Identify which cell holds the provided text, then report its [x, y] central coordinate. 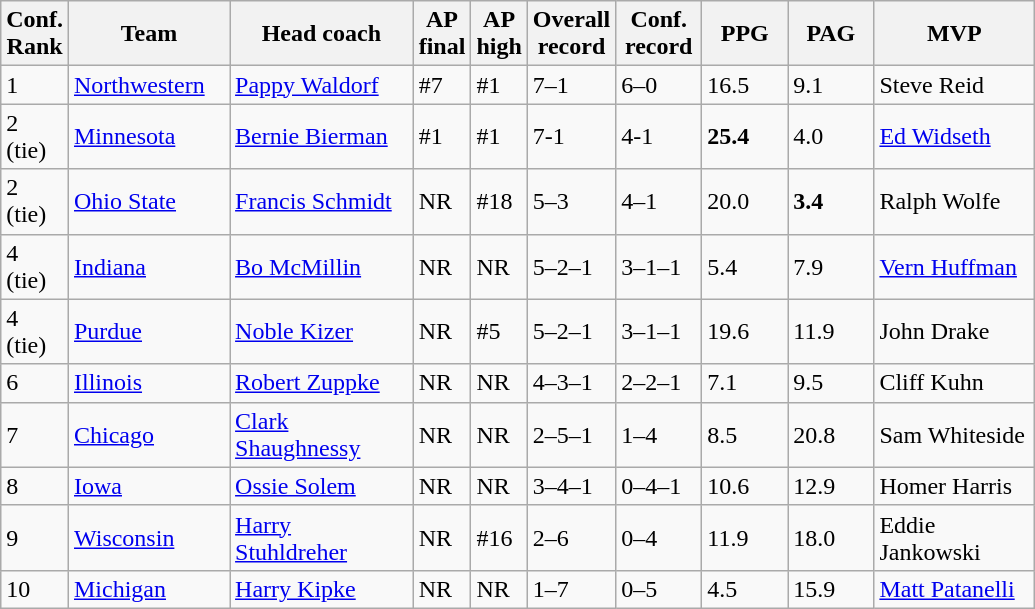
6–0 [659, 85]
5.4 [745, 266]
Bo McMillin [322, 266]
Team [148, 34]
AP final [442, 34]
Conf. Rank [35, 34]
0–4–1 [659, 486]
5–3 [571, 202]
10 [35, 589]
0–5 [659, 589]
9.1 [831, 85]
2–6 [571, 538]
#16 [499, 538]
PAG [831, 34]
#7 [442, 85]
1 [35, 85]
Cliff Kuhn [954, 383]
Noble Kizer [322, 332]
25.4 [745, 136]
10.6 [745, 486]
Purdue [148, 332]
7.9 [831, 266]
Illinois [148, 383]
1–4 [659, 434]
4–3–1 [571, 383]
20.0 [745, 202]
Ossie Solem [322, 486]
3.4 [831, 202]
9 [35, 538]
#18 [499, 202]
Vern Huffman [954, 266]
8 [35, 486]
8.5 [745, 434]
Minnesota [148, 136]
2–5–1 [571, 434]
7 [35, 434]
4–1 [659, 202]
Robert Zuppke [322, 383]
Eddie Jankowski [954, 538]
Ralph Wolfe [954, 202]
2–2–1 [659, 383]
0–4 [659, 538]
Overall record [571, 34]
Francis Schmidt [322, 202]
Sam Whiteside [954, 434]
MVP [954, 34]
Wisconsin [148, 538]
John Drake [954, 332]
Bernie Bierman [322, 136]
16.5 [745, 85]
Matt Patanelli [954, 589]
Chicago [148, 434]
19.6 [745, 332]
20.8 [831, 434]
18.0 [831, 538]
Ed Widseth [954, 136]
9.5 [831, 383]
Harry Stuhldreher [322, 538]
12.9 [831, 486]
AP high [499, 34]
4.0 [831, 136]
4.5 [745, 589]
Pappy Waldorf [322, 85]
PPG [745, 34]
15.9 [831, 589]
Conf. record [659, 34]
Homer Harris [954, 486]
4-1 [659, 136]
Head coach [322, 34]
Iowa [148, 486]
7.1 [745, 383]
Steve Reid [954, 85]
6 [35, 383]
Ohio State [148, 202]
Indiana [148, 266]
#5 [499, 332]
Harry Kipke [322, 589]
3–4–1 [571, 486]
1–7 [571, 589]
7–1 [571, 85]
Clark Shaughnessy [322, 434]
Northwestern [148, 85]
Michigan [148, 589]
7-1 [571, 136]
